Output the (x, y) coordinate of the center of the cell containing the given text.  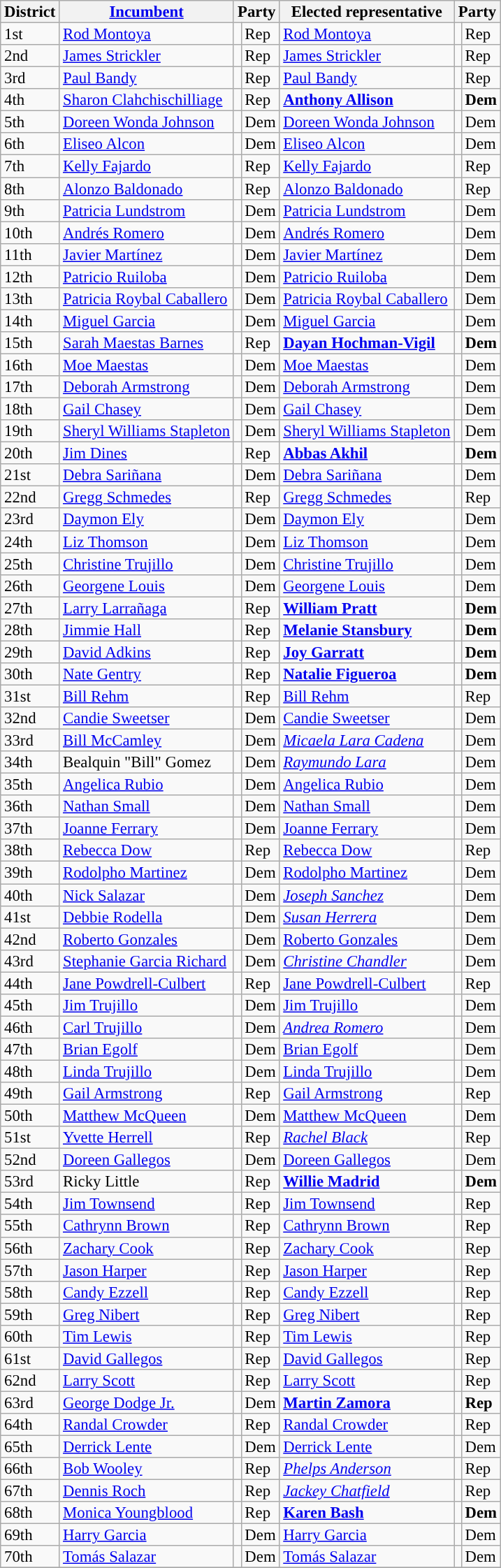
26th (30, 586)
28th (30, 630)
Andrea Romero (367, 1027)
3rd (30, 78)
30th (30, 674)
Carl Trujillo (147, 1027)
George Dodge Jr. (147, 1402)
32nd (30, 718)
Incumbent (147, 12)
Christine Chandler (367, 961)
1st (30, 34)
51st (30, 1138)
13th (30, 299)
Jackey Chatfield (367, 1491)
Martin Zamora (367, 1402)
16th (30, 365)
39th (30, 873)
54th (30, 1204)
Dayan Hochman-Vigil (367, 343)
Willie Madrid (367, 1182)
5th (30, 122)
42nd (30, 939)
2nd (30, 56)
64th (30, 1425)
Nick Salazar (147, 895)
Nate Gentry (147, 674)
61st (30, 1358)
18th (30, 409)
43rd (30, 961)
22nd (30, 498)
34th (30, 762)
17th (30, 387)
Joseph Sanchez (367, 895)
David Adkins (147, 652)
48th (30, 1071)
52nd (30, 1160)
Stephanie Garcia Richard (147, 961)
Phelps Anderson (367, 1469)
66th (30, 1469)
11th (30, 254)
24th (30, 542)
21st (30, 475)
20th (30, 453)
49th (30, 1094)
Joy Garratt (367, 652)
37th (30, 829)
27th (30, 608)
Monica Youngblood (147, 1513)
46th (30, 1027)
62nd (30, 1381)
William Pratt (367, 608)
47th (30, 1050)
44th (30, 983)
19th (30, 431)
41st (30, 917)
Natalie Figueroa (367, 674)
Bealquin "Bill" Gomez (147, 762)
69th (30, 1535)
Elected representative (367, 12)
District (30, 12)
10th (30, 233)
15th (30, 343)
Jim Dines (147, 453)
63rd (30, 1402)
Ricky Little (147, 1182)
Anthony Allison (367, 100)
8th (30, 189)
40th (30, 895)
70th (30, 1557)
56th (30, 1248)
Larry Larrañaga (147, 608)
Abbas Akhil (367, 453)
12th (30, 277)
Micaela Lara Cadena (367, 741)
67th (30, 1491)
57th (30, 1270)
Dennis Roch (147, 1491)
35th (30, 785)
33rd (30, 741)
59th (30, 1314)
Melanie Stansbury (367, 630)
45th (30, 1006)
Karen Bash (367, 1513)
Bob Wooley (147, 1469)
Sarah Maestas Barnes (147, 343)
4th (30, 100)
68th (30, 1513)
Jimmie Hall (147, 630)
58th (30, 1292)
25th (30, 564)
60th (30, 1337)
14th (30, 321)
36th (30, 806)
9th (30, 210)
31st (30, 696)
Yvette Herrell (147, 1138)
50th (30, 1116)
6th (30, 144)
Bill McCamley (147, 741)
55th (30, 1226)
53rd (30, 1182)
7th (30, 166)
Debbie Rodella (147, 917)
Susan Herrera (367, 917)
Sharon Clahchischilliage (147, 100)
38th (30, 851)
Raymundo Lara (367, 762)
Rachel Black (367, 1138)
23rd (30, 520)
29th (30, 652)
65th (30, 1447)
